Identify which cell holds the provided text, then report its (X, Y) central coordinate. 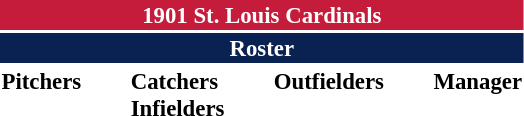
1901 St. Louis Cardinals (262, 15)
Roster (262, 48)
